Find where the given text appears and provide that cell's center as (x, y) coordinate. 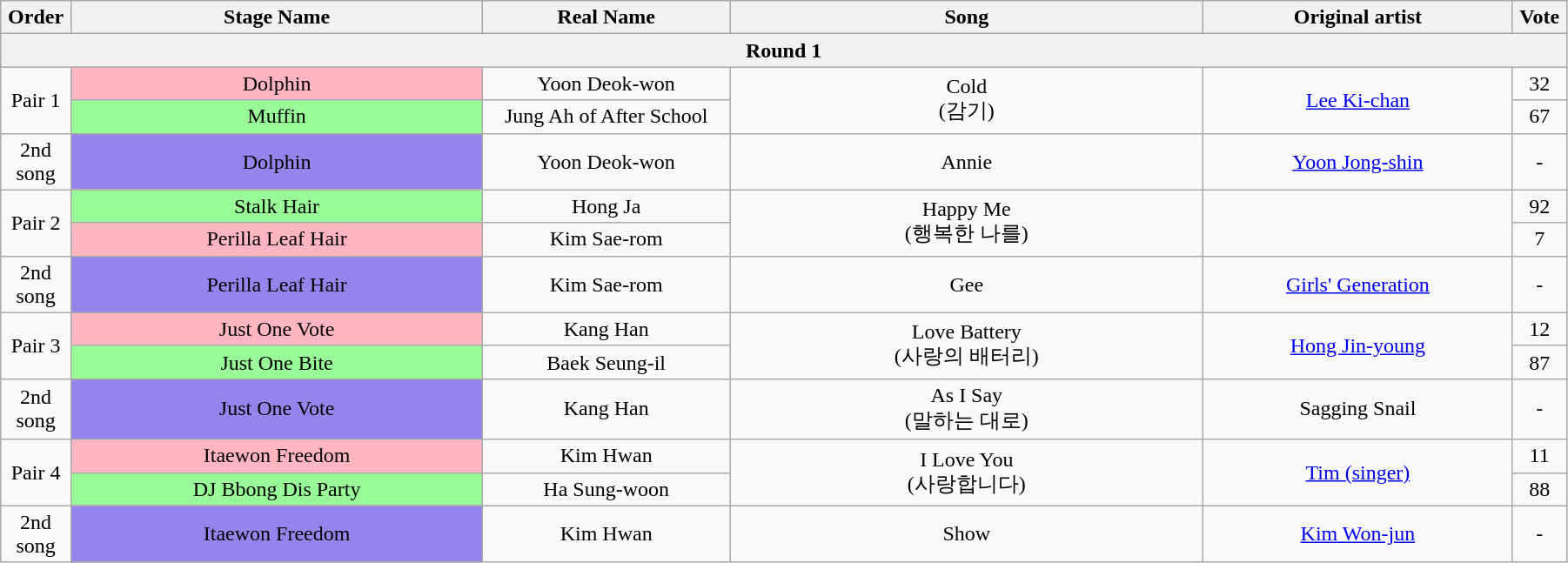
12 (1540, 329)
Real Name (606, 17)
7 (1540, 239)
Jung Ah of After School (606, 117)
Cold(감기) (967, 100)
Tim (singer) (1357, 473)
Song (967, 17)
DJ Bbong Dis Party (277, 489)
Pair 3 (37, 345)
Baek Seung-il (606, 362)
Muffin (277, 117)
Ha Sung-woon (606, 489)
Vote (1540, 17)
Show (967, 534)
92 (1540, 206)
Lee Ki-chan (1357, 100)
Kim Won-jun (1357, 534)
Pair 4 (37, 473)
Round 1 (784, 50)
Order (37, 17)
Hong Jin-young (1357, 345)
Stalk Hair (277, 206)
Love Battery(사랑의 배터리) (967, 345)
88 (1540, 489)
Original artist (1357, 17)
87 (1540, 362)
Pair 1 (37, 100)
Just One Bite (277, 362)
11 (1540, 456)
67 (1540, 117)
Happy Me(행복한 나를) (967, 223)
Annie (967, 162)
Hong Ja (606, 206)
Stage Name (277, 17)
Gee (967, 284)
As I Say(말하는 대로) (967, 409)
Girls' Generation (1357, 284)
Yoon Jong-shin (1357, 162)
Pair 2 (37, 223)
Sagging Snail (1357, 409)
32 (1540, 84)
I Love You(사랑합니다) (967, 473)
